Search for the cell housing the specified text and yield its (x, y) center coordinate. 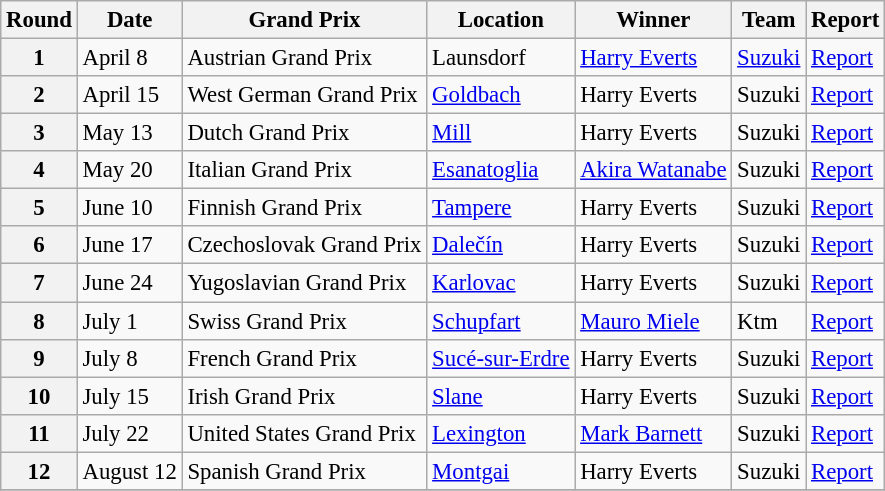
11 (39, 433)
Tampere (501, 208)
Sucé-sur-Erdre (501, 358)
July 22 (130, 433)
Montgai (501, 471)
July 1 (130, 321)
1 (39, 58)
Location (501, 20)
West German Grand Prix (304, 95)
6 (39, 245)
Mark Barnett (654, 433)
April 15 (130, 95)
Team (769, 20)
12 (39, 471)
July 15 (130, 396)
8 (39, 321)
10 (39, 396)
7 (39, 283)
Dalečín (501, 245)
5 (39, 208)
May 20 (130, 170)
Swiss Grand Prix (304, 321)
Date (130, 20)
Slane (501, 396)
Grand Prix (304, 20)
9 (39, 358)
Irish Grand Prix (304, 396)
3 (39, 133)
Goldbach (501, 95)
Launsdorf (501, 58)
June 24 (130, 283)
Mauro Miele (654, 321)
August 12 (130, 471)
2 (39, 95)
June 10 (130, 208)
Dutch Grand Prix (304, 133)
Winner (654, 20)
Round (39, 20)
Italian Grand Prix (304, 170)
Lexington (501, 433)
4 (39, 170)
Karlovac (501, 283)
Esanatoglia (501, 170)
June 17 (130, 245)
Yugoslavian Grand Prix (304, 283)
Austrian Grand Prix (304, 58)
French Grand Prix (304, 358)
Spanish Grand Prix (304, 471)
Czechoslovak Grand Prix (304, 245)
April 8 (130, 58)
Ktm (769, 321)
United States Grand Prix (304, 433)
Finnish Grand Prix (304, 208)
Akira Watanabe (654, 170)
July 8 (130, 358)
Mill (501, 133)
Schupfart (501, 321)
May 13 (130, 133)
